Pinpoint the cell where the given text exists, returning its (x, y) midpoint coordinate. 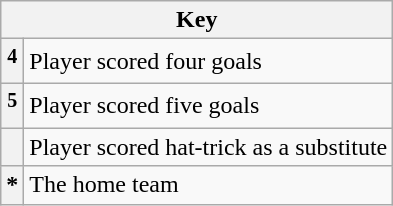
Player scored hat-trick as a substitute (208, 147)
The home team (208, 185)
Player scored five goals (208, 106)
* (12, 185)
5 (12, 106)
4 (12, 62)
Player scored four goals (208, 62)
Key (197, 20)
